Scan for the cell matching the given text and deliver its (x, y) coordinate at center. 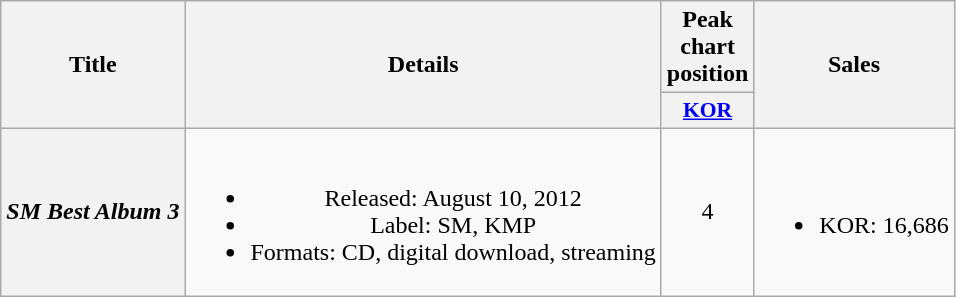
SM Best Album 3 (93, 212)
4 (707, 212)
Details (423, 65)
Title (93, 65)
KOR: 16,686 (854, 212)
KOR (707, 111)
Released: August 10, 2012Label: SM, KMPFormats: CD, digital download, streaming (423, 212)
Sales (854, 65)
Peak chart position (707, 47)
